Provide the (x, y) coordinate of the cell's center where the given text is located.  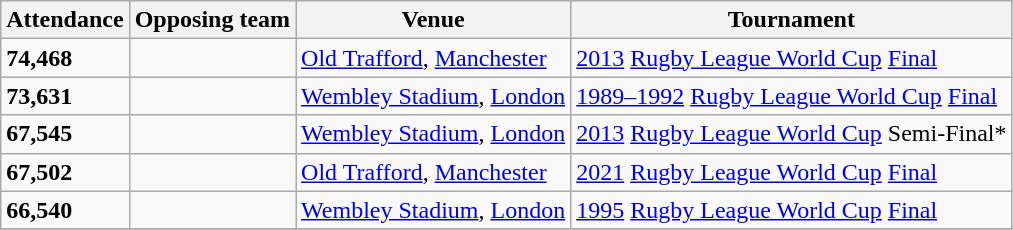
Attendance (65, 20)
2013 Rugby League World Cup Final (792, 58)
67,545 (65, 134)
2021 Rugby League World Cup Final (792, 172)
Tournament (792, 20)
1995 Rugby League World Cup Final (792, 210)
2013 Rugby League World Cup Semi-Final* (792, 134)
66,540 (65, 210)
Venue (434, 20)
73,631 (65, 96)
1989–1992 Rugby League World Cup Final (792, 96)
74,468 (65, 58)
67,502 (65, 172)
Opposing team (212, 20)
